From the cell containing the given text, extract its center point as (X, Y) coordinate. 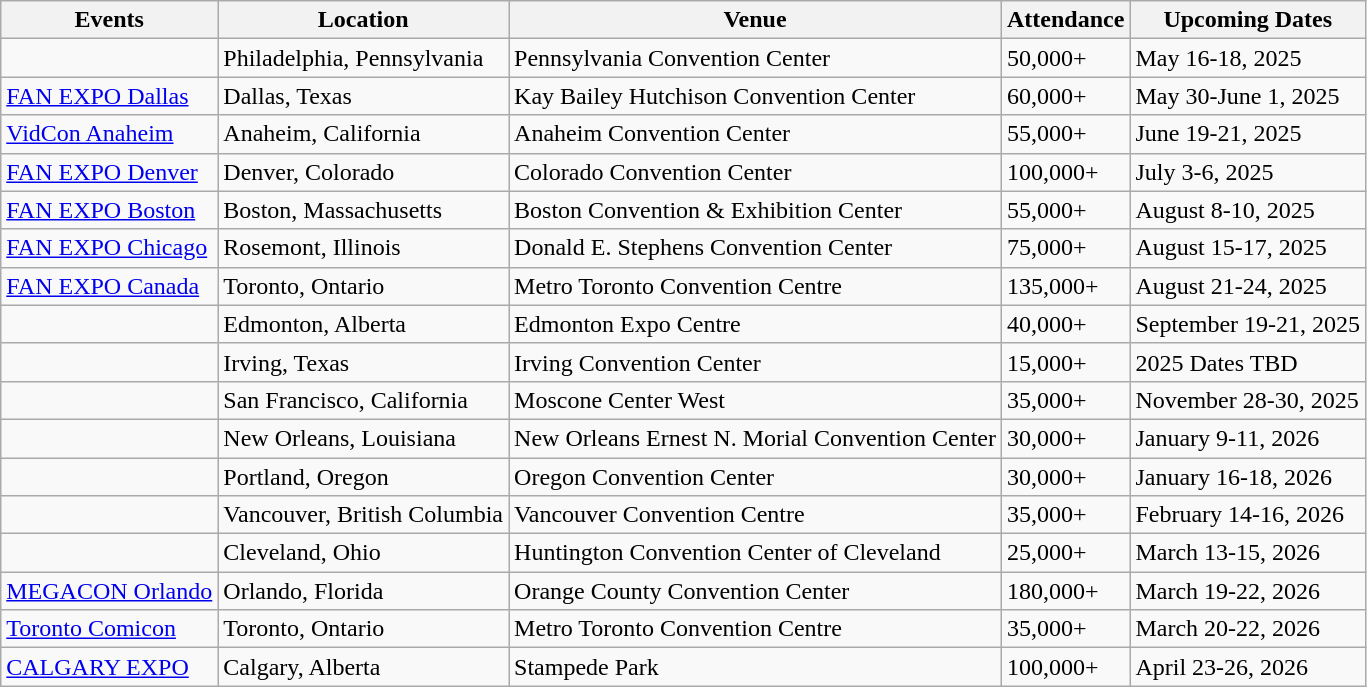
VidCon Anaheim (110, 134)
FAN EXPO Boston (110, 210)
40,000+ (1066, 324)
Events (110, 20)
February 14-16, 2026 (1248, 515)
Oregon Convention Center (756, 477)
May 30-June 1, 2025 (1248, 96)
July 3-6, 2025 (1248, 172)
Attendance (1066, 20)
Stampede Park (756, 667)
FAN EXPO Dallas (110, 96)
September 19-21, 2025 (1248, 324)
CALGARY EXPO (110, 667)
January 16-18, 2026 (1248, 477)
60,000+ (1066, 96)
Boston Convention & Exhibition Center (756, 210)
Colorado Convention Center (756, 172)
Anaheim Convention Center (756, 134)
FAN EXPO Chicago (110, 248)
San Francisco, California (364, 400)
Denver, Colorado (364, 172)
Dallas, Texas (364, 96)
Kay Bailey Hutchison Convention Center (756, 96)
Edmonton, Alberta (364, 324)
Rosemont, Illinois (364, 248)
Vancouver, British Columbia (364, 515)
April 23-26, 2026 (1248, 667)
Calgary, Alberta (364, 667)
May 16-18, 2025 (1248, 58)
FAN EXPO Canada (110, 286)
New Orleans Ernest N. Morial Convention Center (756, 438)
June 19-21, 2025 (1248, 134)
Portland, Oregon (364, 477)
March 19-22, 2026 (1248, 591)
50,000+ (1066, 58)
Orange County Convention Center (756, 591)
New Orleans, Louisiana (364, 438)
Philadelphia, Pennsylvania (364, 58)
Cleveland, Ohio (364, 553)
March 13-15, 2026 (1248, 553)
March 20-22, 2026 (1248, 629)
MEGACON Orlando (110, 591)
Location (364, 20)
Venue (756, 20)
Irving, Texas (364, 362)
August 21-24, 2025 (1248, 286)
Vancouver Convention Centre (756, 515)
180,000+ (1066, 591)
Edmonton Expo Centre (756, 324)
August 15-17, 2025 (1248, 248)
135,000+ (1066, 286)
Donald E. Stephens Convention Center (756, 248)
January 9-11, 2026 (1248, 438)
Pennsylvania Convention Center (756, 58)
Irving Convention Center (756, 362)
November 28-30, 2025 (1248, 400)
2025 Dates TBD (1248, 362)
Moscone Center West (756, 400)
Boston, Massachusetts (364, 210)
Huntington Convention Center of Cleveland (756, 553)
August 8-10, 2025 (1248, 210)
Toronto Comicon (110, 629)
Anaheim, California (364, 134)
25,000+ (1066, 553)
Orlando, Florida (364, 591)
15,000+ (1066, 362)
FAN EXPO Denver (110, 172)
Upcoming Dates (1248, 20)
75,000+ (1066, 248)
